Determine the [x, y] coordinate at the center of the cell enclosing the given text.  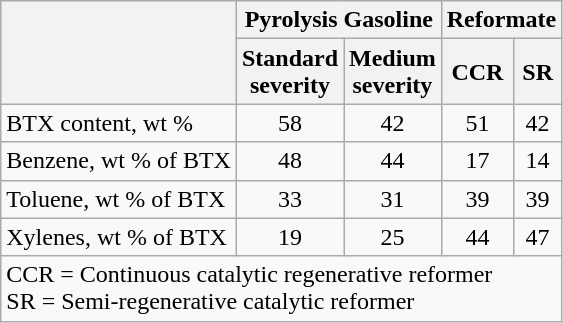
31 [393, 199]
33 [290, 199]
25 [393, 237]
Pyrolysis Gasoline [338, 20]
CCR [477, 72]
Standardseverity [290, 72]
Medium severity [393, 72]
47 [538, 237]
19 [290, 237]
51 [477, 123]
BTX content, wt % [119, 123]
SR [538, 72]
Reformate [501, 20]
Benzene, wt % of BTX [119, 161]
48 [290, 161]
Toluene, wt % of BTX [119, 199]
14 [538, 161]
58 [290, 123]
17 [477, 161]
Xylenes, wt % of BTX [119, 237]
CCR = Continuous catalytic regenerative reformerSR = Semi-regenerative catalytic reformer [282, 288]
